Output the (X, Y) coordinate of the center of the cell containing the given text.  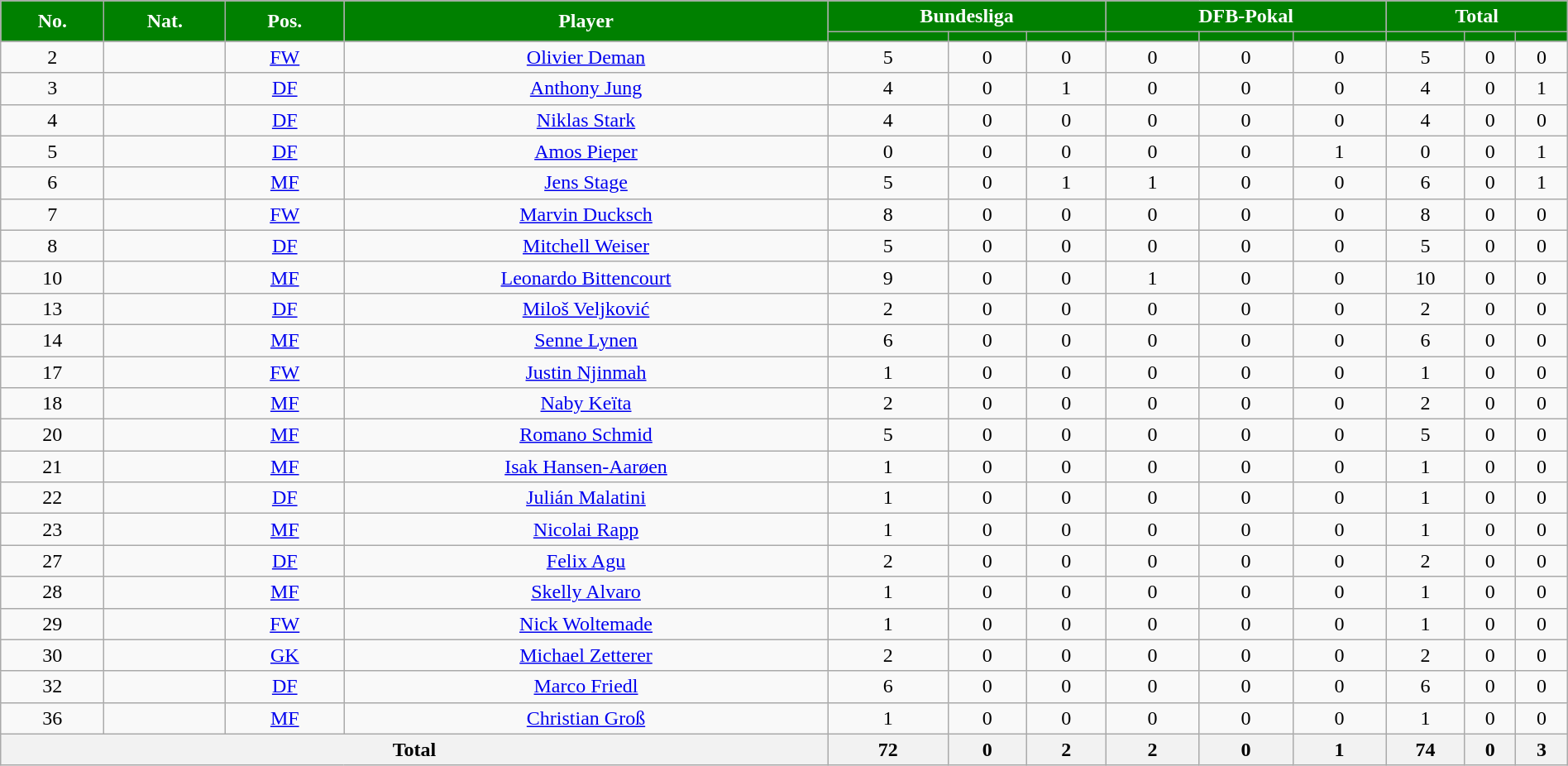
Jens Stage (586, 183)
Justin Njinmah (586, 371)
Nicolai Rapp (586, 529)
Leonardo Bittencourt (586, 277)
Isak Hansen-Aarøen (586, 467)
13 (53, 309)
Pos. (284, 22)
Skelly Alvaro (586, 592)
21 (53, 467)
18 (53, 404)
29 (53, 624)
36 (53, 718)
Player (586, 22)
GK (284, 655)
9 (888, 277)
Senne Lynen (586, 340)
Romano Schmid (586, 435)
Mitchell Weiser (586, 246)
7 (53, 214)
Christian Groß (586, 718)
17 (53, 371)
Nick Woltemade (586, 624)
Julián Malatini (586, 498)
20 (53, 435)
74 (1426, 749)
No. (53, 22)
30 (53, 655)
Naby Keïta (586, 404)
72 (888, 749)
28 (53, 592)
22 (53, 498)
32 (53, 687)
Michael Zetterer (586, 655)
Marco Friedl (586, 687)
Niklas Stark (586, 120)
Nat. (165, 22)
Marvin Ducksch (586, 214)
Olivier Deman (586, 57)
23 (53, 529)
Felix Agu (586, 561)
Miloš Veljković (586, 309)
Amos Pieper (586, 151)
27 (53, 561)
Anthony Jung (586, 89)
DFB-Pokal (1245, 17)
14 (53, 340)
Bundesliga (967, 17)
